Capture the cell that displays the provided text and extract its [x, y] central coordinate. 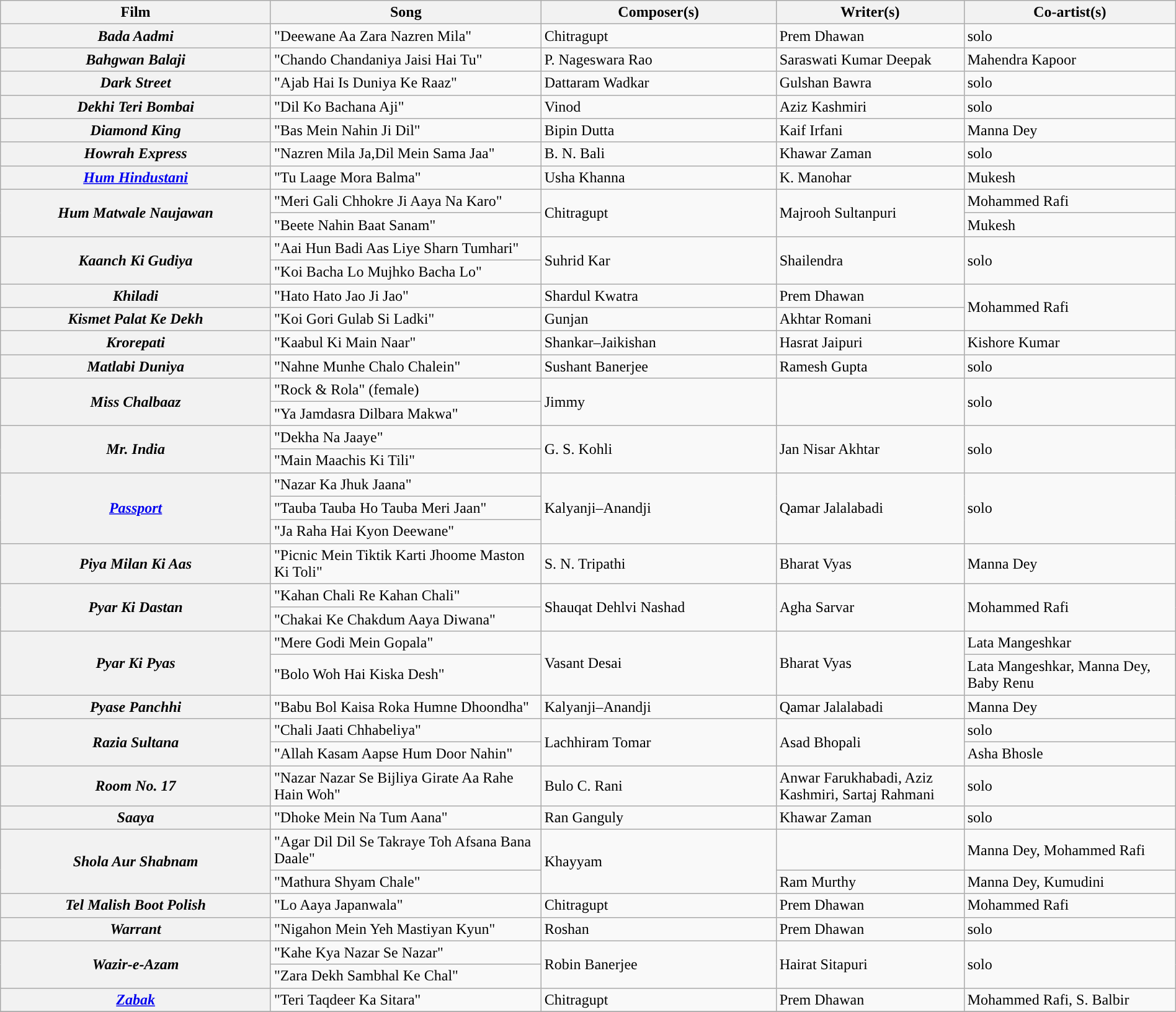
Manna Dey, Kumudini [1069, 882]
"Ya Jamdasra Dilbara Makwa" [406, 414]
Mr. India [136, 449]
S. N. Tripathi [659, 563]
"Dhoke Mein Na Tum Aana" [406, 818]
Shailendra [870, 260]
Mahendra Kapoor [1069, 60]
Shankar–Jaikishan [659, 343]
Agha Sarvar [870, 607]
Robin Banerjee [659, 964]
Gulshan Bawra [870, 83]
Dattaram Wadkar [659, 83]
Bulo C. Rani [659, 786]
Wazir-e-Azam [136, 964]
"Beete Nahin Baat Sanam" [406, 224]
Asha Bhosle [1069, 754]
"Tu Laage Mora Balma" [406, 177]
Sushant Banerjee [659, 366]
"Allah Kasam Aapse Hum Door Nahin" [406, 754]
Krorepati [136, 343]
Lachhiram Tomar [659, 742]
"Koi Gori Gulab Si Ladki" [406, 319]
Kismet Palat Ke Dekh [136, 319]
"Bolo Woh Hai Kiska Desh" [406, 675]
Razia Sultana [136, 742]
Pyar Ki Pyas [136, 662]
Asad Bhopali [870, 742]
Usha Khanna [659, 177]
"Dekha Na Jaaye" [406, 437]
"Teri Taqdeer Ka Sitara" [406, 1000]
Ramesh Gupta [870, 366]
Zabak [136, 1000]
Bipin Dutta [659, 130]
Shardul Kwatra [659, 296]
Khiladi [136, 296]
Majrooh Sultanpuri [870, 213]
Manna Dey, Mohammed Rafi [1069, 850]
Kishore Kumar [1069, 343]
"Meri Gali Chhokre Ji Aaya Na Karo" [406, 201]
"Chali Jaati Chhabeliya" [406, 730]
Roshan [659, 929]
Piya Milan Ki Aas [136, 563]
G. S. Kohli [659, 449]
"Deewane Aa Zara Nazren Mila" [406, 36]
"Ajab Hai Is Duniya Ke Raaz" [406, 83]
Co-artist(s) [1069, 12]
"Zara Dekh Sambhal Ke Chal" [406, 976]
Shauqat Dehlvi Nashad [659, 607]
Suhrid Kar [659, 260]
Howrah Express [136, 154]
"Bas Mein Nahin Ji Dil" [406, 130]
"Picnic Mein Tiktik Karti Jhoome Maston Ki Toli" [406, 563]
Ran Ganguly [659, 818]
Kaif Irfani [870, 130]
Lata Mangeshkar, Manna Dey, Baby Renu [1069, 675]
Tel Malish Boot Polish [136, 905]
Shola Aur Shabnam [136, 862]
"Chando Chandaniya Jaisi Hai Tu" [406, 60]
Dekhi Teri Bombai [136, 107]
Pyase Panchhi [136, 706]
Warrant [136, 929]
"Kaabul Ki Main Naar" [406, 343]
"Aai Hun Badi Aas Liye Sharn Tumhari" [406, 248]
"Rock & Rola" (female) [406, 390]
Jimmy [659, 402]
"Chakai Ke Chakdum Aaya Diwana" [406, 619]
Kaanch Ki Gudiya [136, 260]
"Nazar Nazar Se Bijliya Girate Aa Rahe Hain Woh" [406, 786]
"Kahan Chali Re Kahan Chali" [406, 595]
Bada Aadmi [136, 36]
"Nazar Ka Jhuk Jaana" [406, 484]
Saraswati Kumar Deepak [870, 60]
Aziz Kashmiri [870, 107]
Ram Murthy [870, 882]
Jan Nisar Akhtar [870, 449]
K. Manohar [870, 177]
Film [136, 12]
Diamond King [136, 130]
Hairat Sitapuri [870, 964]
Mohammed Rafi, S. Balbir [1069, 1000]
B. N. Bali [659, 154]
"Koi Bacha Lo Mujhko Bacha Lo" [406, 272]
"Tauba Tauba Ho Tauba Meri Jaan" [406, 508]
"Nahne Munhe Chalo Chalein" [406, 366]
Passport [136, 508]
Hum Hindustani [136, 177]
"Dil Ko Bachana Aji" [406, 107]
"Nazren Mila Ja,Dil Mein Sama Jaa" [406, 154]
"Ja Raha Hai Kyon Deewane" [406, 531]
Hum Matwale Naujawan [136, 213]
"Lo Aaya Japanwala" [406, 905]
Miss Chalbaaz [136, 402]
Writer(s) [870, 12]
Saaya [136, 818]
"Mathura Shyam Chale" [406, 882]
"Agar Dil Dil Se Takraye Toh Afsana Bana Daale" [406, 850]
Hasrat Jaipuri [870, 343]
"Nigahon Mein Yeh Mastiyan Kyun" [406, 929]
Song [406, 12]
Room No. 17 [136, 786]
Lata Mangeshkar [1069, 642]
Matlabi Duniya [136, 366]
Akhtar Romani [870, 319]
Dark Street [136, 83]
P. Nageswara Rao [659, 60]
Gunjan [659, 319]
Composer(s) [659, 12]
"Main Maachis Ki Tili" [406, 461]
Khayyam [659, 862]
Pyar Ki Dastan [136, 607]
Vinod [659, 107]
Bahgwan Balaji [136, 60]
"Babu Bol Kaisa Roka Humne Dhoondha" [406, 706]
Anwar Farukhabadi, Aziz Kashmiri, Sartaj Rahmani [870, 786]
"Hato Hato Jao Ji Jao" [406, 296]
"Kahe Kya Nazar Se Nazar" [406, 952]
Vasant Desai [659, 662]
"Mere Godi Mein Gopala" [406, 642]
